Determine the [x, y] coordinate at the center of the cell enclosing the given text.  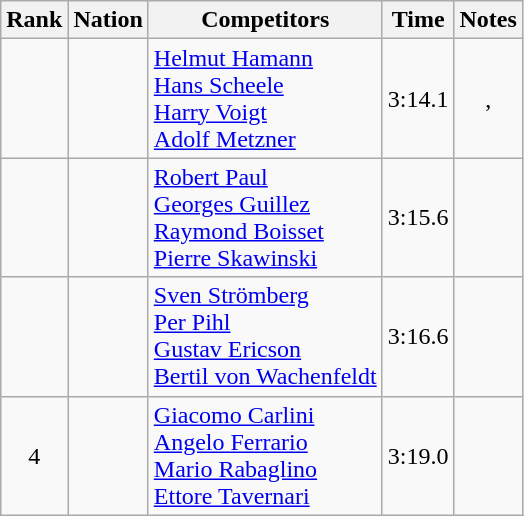
Robert PaulGeorges GuillezRaymond BoissetPierre Skawinski [265, 218]
3:16.6 [418, 336]
Time [418, 20]
, [488, 98]
Rank [34, 20]
Helmut HamannHans ScheeleHarry VoigtAdolf Metzner [265, 98]
3:19.0 [418, 456]
3:14.1 [418, 98]
Notes [488, 20]
Competitors [265, 20]
Nation [108, 20]
4 [34, 456]
Sven StrömbergPer PihlGustav EricsonBertil von Wachenfeldt [265, 336]
3:15.6 [418, 218]
Giacomo CarliniAngelo FerrarioMario RabaglinoEttore Tavernari [265, 456]
